From the cell containing the given text, extract its center point as (X, Y) coordinate. 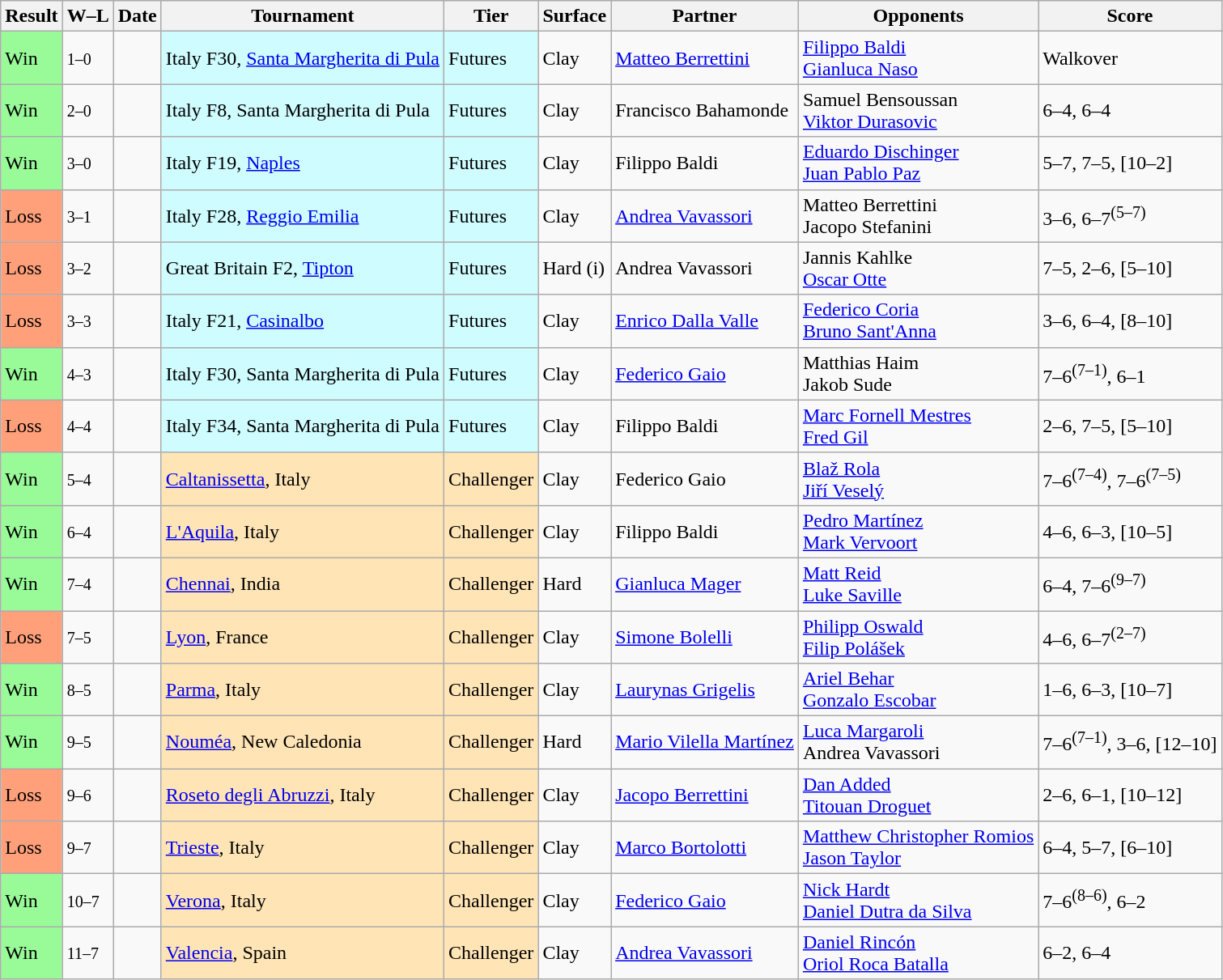
Partner (705, 16)
3–2 (87, 269)
Italy F19, Naples (303, 163)
Luca Margaroli Andrea Vavassori (918, 743)
Blaž Rola Jiří Veselý (918, 479)
6–4, 6–4 (1130, 110)
9–5 (87, 743)
Italy F28, Reggio Emilia (303, 215)
Eduardo Dischinger Juan Pablo Paz (918, 163)
2–6, 6–1, [10–12] (1130, 795)
6–4, 5–7, [6–10] (1130, 848)
Roseto degli Abruzzi, Italy (303, 795)
Lyon, France (303, 636)
Laurynas Grigelis (705, 689)
Francisco Bahamonde (705, 110)
Nick Hardt Daniel Dutra da Silva (918, 900)
1–6, 6–3, [10–7] (1130, 689)
7–5 (87, 636)
Marco Bortolotti (705, 848)
Italy F8, Santa Margherita di Pula (303, 110)
3–1 (87, 215)
Matthias Haim Jakob Sude (918, 374)
Matt Reid Luke Saville (918, 584)
Surface (575, 16)
Score (1130, 16)
9–6 (87, 795)
Caltanissetta, Italy (303, 479)
Dan Added Titouan Droguet (918, 795)
2–6, 7–5, [5–10] (1130, 426)
7–5, 2–6, [5–10] (1130, 269)
6–4, 7–6(9–7) (1130, 584)
7–6(7–1), 6–1 (1130, 374)
11–7 (87, 953)
Philipp Oswald Filip Polášek (918, 636)
4–6, 6–7(2–7) (1130, 636)
Gianluca Mager (705, 584)
3–3 (87, 320)
Samuel Bensoussan Viktor Durasovic (918, 110)
Nouméa, New Caledonia (303, 743)
Jacopo Berrettini (705, 795)
Italy F21, Casinalbo (303, 320)
3–0 (87, 163)
Italy F34, Santa Margherita di Pula (303, 426)
4–3 (87, 374)
Date (138, 16)
Filippo Baldi Gianluca Naso (918, 58)
Parma, Italy (303, 689)
Daniel Rincón Oriol Roca Batalla (918, 953)
Pedro Martínez Mark Vervoort (918, 531)
L'Aquila, Italy (303, 531)
Opponents (918, 16)
Result (32, 16)
5–4 (87, 479)
Mario Vilella Martínez (705, 743)
Federico Coria Bruno Sant'Anna (918, 320)
W–L (87, 16)
Jannis Kahlke Oscar Otte (918, 269)
9–7 (87, 848)
Trieste, Italy (303, 848)
Matthew Christopher Romios Jason Taylor (918, 848)
7–6(7–1), 3–6, [12–10] (1130, 743)
Matteo Berrettini Jacopo Stefanini (918, 215)
Tier (491, 16)
1–0 (87, 58)
Hard (i) (575, 269)
Chennai, India (303, 584)
4–6, 6–3, [10–5] (1130, 531)
Verona, Italy (303, 900)
Simone Bolelli (705, 636)
Matteo Berrettini (705, 58)
Walkover (1130, 58)
7–6(8–6), 6–2 (1130, 900)
Ariel Behar Gonzalo Escobar (918, 689)
4–4 (87, 426)
6–2, 6–4 (1130, 953)
10–7 (87, 900)
Marc Fornell Mestres Fred Gil (918, 426)
7–4 (87, 584)
Tournament (303, 16)
Enrico Dalla Valle (705, 320)
Valencia, Spain (303, 953)
2–0 (87, 110)
5–7, 7–5, [10–2] (1130, 163)
6–4 (87, 531)
7–6(7–4), 7–6(7–5) (1130, 479)
3–6, 6–7(5–7) (1130, 215)
8–5 (87, 689)
Great Britain F2, Tipton (303, 269)
3–6, 6–4, [8–10] (1130, 320)
